Capture the cell that displays the provided text and extract its [x, y] central coordinate. 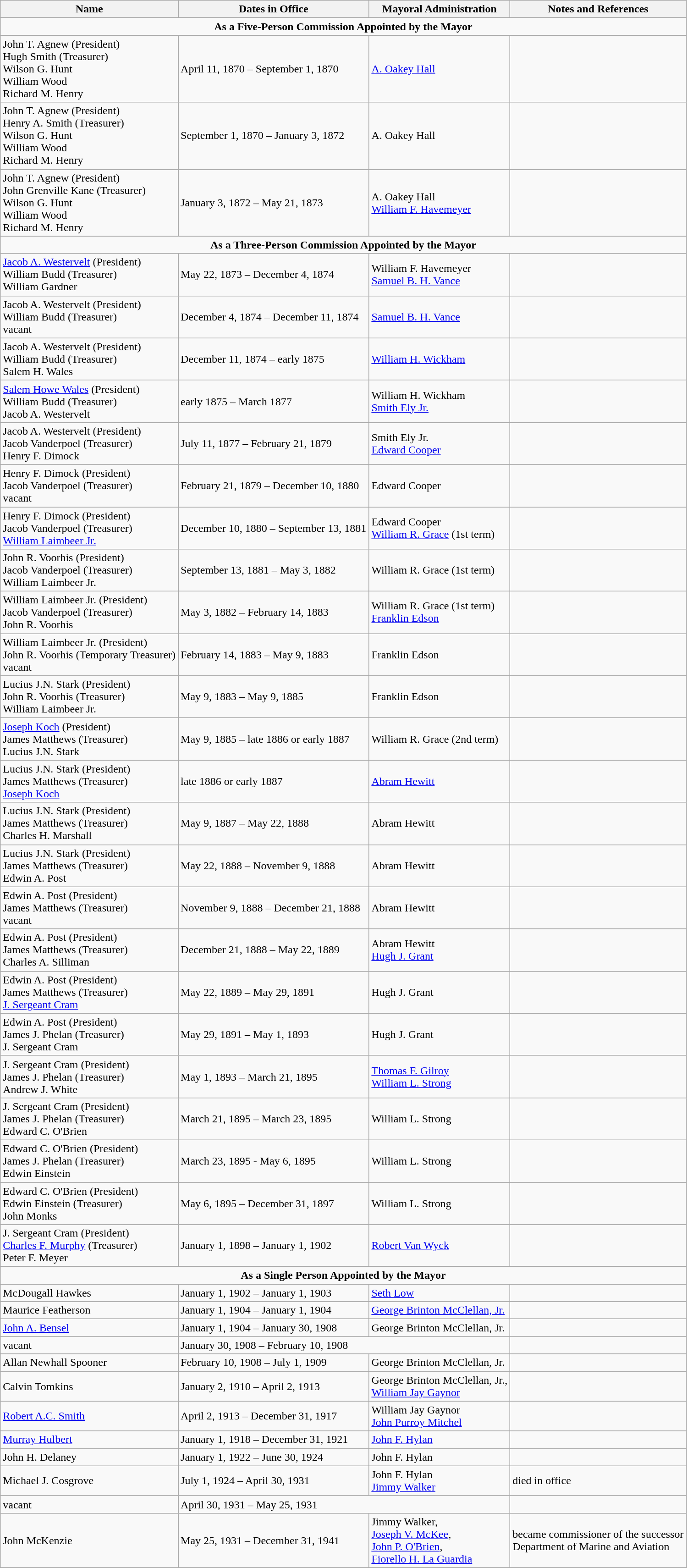
John H. Delaney [89, 1457]
January 1, 1904 – January 1, 1904 [274, 1310]
A. Oakey HallWilliam F. Havemeyer [440, 203]
John R. Voorhis (President)Jacob Vanderpoel (Treasurer)William Laimbeer Jr. [89, 570]
Smith Ely Jr.Edward Cooper [440, 443]
William Jay GaynorJohn Purroy Mitchel [440, 1416]
As a Five-Person Commission Appointed by the Mayor [343, 27]
January 1, 1904 – January 30, 1908 [274, 1328]
April 2, 1913 – December 31, 1917 [274, 1416]
J. Sergeant Cram (President)James J. Phelan (Treasurer)Edward C. O'Brien [89, 1119]
Edward C. O'Brien (President)Edwin Einstein (Treasurer)John Monks [89, 1203]
December 11, 1874 – early 1875 [274, 359]
Jimmy Walker,Joseph V. McKee,John P. O'Brien,Fiorello H. La Guardia [440, 1540]
May 9, 1885 – late 1886 or early 1887 [274, 739]
January 1, 1902 – January 1, 1903 [274, 1293]
George Brinton McClellan, Jr.,William Jay Gaynor [440, 1386]
May 6, 1895 – December 31, 1897 [274, 1203]
John T. Agnew (President)John Grenville Kane (Treasurer)Wilson G. HuntWilliam WoodRichard M. Henry [89, 203]
May 29, 1891 – May 1, 1893 [274, 1034]
William R. Grace (1st term) [440, 570]
J. Sergeant Cram (President)James J. Phelan (Treasurer)Andrew J. White [89, 1077]
May 9, 1887 – May 22, 1888 [274, 823]
Notes and References [598, 9]
Edwin A. Post (President)James J. Phelan (Treasurer)J. Sergeant Cram [89, 1034]
Lucius J.N. Stark (President)James Matthews (Treasurer)Charles H. Marshall [89, 823]
Mayoral Administration [440, 9]
William H. Wickham [440, 359]
January 30, 1908 – February 10, 1908 [344, 1345]
January 1, 1918 – December 31, 1921 [274, 1440]
Edward Cooper [440, 486]
Edward CooperWilliam R. Grace (1st term) [440, 528]
As a Single Person Appointed by the Mayor [343, 1275]
Allan Newhall Spooner [89, 1363]
Edwin A. Post (President)James Matthews (Treasurer)Charles A. Silliman [89, 950]
July 1, 1924 – April 30, 1931 [274, 1481]
John T. Agnew (President)Hugh Smith (Treasurer)Wilson G. HuntWilliam WoodRichard M. Henry [89, 69]
Henry F. Dimock (President)Jacob Vanderpoel (Treasurer)vacant [89, 486]
March 23, 1895 - May 6, 1895 [274, 1161]
William F. HavemeyerSamuel B. H. Vance [440, 275]
Edward C. O'Brien (President)James J. Phelan (Treasurer)Edwin Einstein [89, 1161]
December 10, 1880 – September 13, 1881 [274, 528]
Name [89, 9]
Robert A.C. Smith [89, 1416]
William Laimbeer Jr. (President)John R. Voorhis (Temporary Treasurer)vacant [89, 655]
died in office [598, 1481]
Jacob A. Westervelt (President)William Budd (Treasurer)William Gardner [89, 275]
Henry F. Dimock (President)Jacob Vanderpoel (Treasurer)William Laimbeer Jr. [89, 528]
April 30, 1931 – May 25, 1931 [344, 1504]
Maurice Featherson [89, 1310]
Samuel B. H. Vance [440, 317]
late 1886 or early 1887 [274, 781]
William R. Grace (1st term)Franklin Edson [440, 613]
early 1875 – March 1877 [274, 401]
Abram HewittHugh J. Grant [440, 950]
January 1, 1898 – January 1, 1902 [274, 1246]
Jacob A. Westervelt (President)William Budd (Treasurer)Salem H. Wales [89, 359]
Thomas F. GilroyWilliam L. Strong [440, 1077]
John T. Agnew (President)Henry A. Smith (Treasurer)Wilson G. HuntWilliam WoodRichard M. Henry [89, 136]
May 1, 1893 – March 21, 1895 [274, 1077]
May 3, 1882 – February 14, 1883 [274, 613]
John F. HylanJimmy Walker [440, 1481]
January 1, 1922 – June 30, 1924 [274, 1457]
William Laimbeer Jr. (President)Jacob Vanderpoel (Treasurer)John R. Voorhis [89, 613]
February 21, 1879 – December 10, 1880 [274, 486]
Edwin A. Post (President)James Matthews (Treasurer)vacant [89, 908]
Lucius J.N. Stark (President)James Matthews (Treasurer)Edwin A. Post [89, 866]
Dates in Office [274, 9]
As a Three-Person Commission Appointed by the Mayor [343, 245]
December 21, 1888 – May 22, 1889 [274, 950]
Joseph Koch (President)James Matthews (Treasurer)Lucius J.N. Stark [89, 739]
November 9, 1888 – December 21, 1888 [274, 908]
January 3, 1872 – May 21, 1873 [274, 203]
Calvin Tomkins [89, 1386]
April 11, 1870 – September 1, 1870 [274, 69]
Murray Hulbert [89, 1440]
December 4, 1874 – December 11, 1874 [274, 317]
Jacob A. Westervelt (President)Jacob Vanderpoel (Treasurer)Henry F. Dimock [89, 443]
May 9, 1883 – May 9, 1885 [274, 697]
January 2, 1910 – April 2, 1913 [274, 1386]
became commissioner of the successorDepartment of Marine and Aviation [598, 1540]
Lucius J.N. Stark (President)James Matthews (Treasurer)Joseph Koch [89, 781]
September 13, 1881 – May 3, 1882 [274, 570]
July 11, 1877 – February 21, 1879 [274, 443]
May 22, 1889 – May 29, 1891 [274, 992]
Edwin A. Post (President)James Matthews (Treasurer)J. Sergeant Cram [89, 992]
September 1, 1870 – January 3, 1872 [274, 136]
Robert Van Wyck [440, 1246]
May 22, 1873 – December 4, 1874 [274, 275]
May 25, 1931 – December 31, 1941 [274, 1540]
Seth Low [440, 1293]
Salem Howe Wales (President)William Budd (Treasurer)Jacob A. Westervelt [89, 401]
February 10, 1908 – July 1, 1909 [274, 1363]
J. Sergeant Cram (President)Charles F. Murphy (Treasurer)Peter F. Meyer [89, 1246]
William H. WickhamSmith Ely Jr. [440, 401]
March 21, 1895 – March 23, 1895 [274, 1119]
John A. Bensel [89, 1328]
Michael J. Cosgrove [89, 1481]
May 22, 1888 – November 9, 1888 [274, 866]
February 14, 1883 – May 9, 1883 [274, 655]
Jacob A. Westervelt (President)William Budd (Treasurer)vacant [89, 317]
William R. Grace (2nd term) [440, 739]
John McKenzie [89, 1540]
Lucius J.N. Stark (President)John R. Voorhis (Treasurer)William Laimbeer Jr. [89, 697]
McDougall Hawkes [89, 1293]
